For the text-containing cell, return its midpoint in (X, Y) coordinate format. 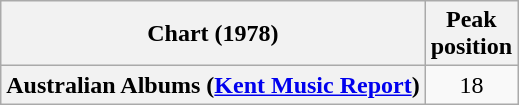
Australian Albums (Kent Music Report) (213, 85)
Peakposition (471, 34)
18 (471, 85)
Chart (1978) (213, 34)
